Return the [X, Y] coordinate for the center point of the cell that contains the specified text.  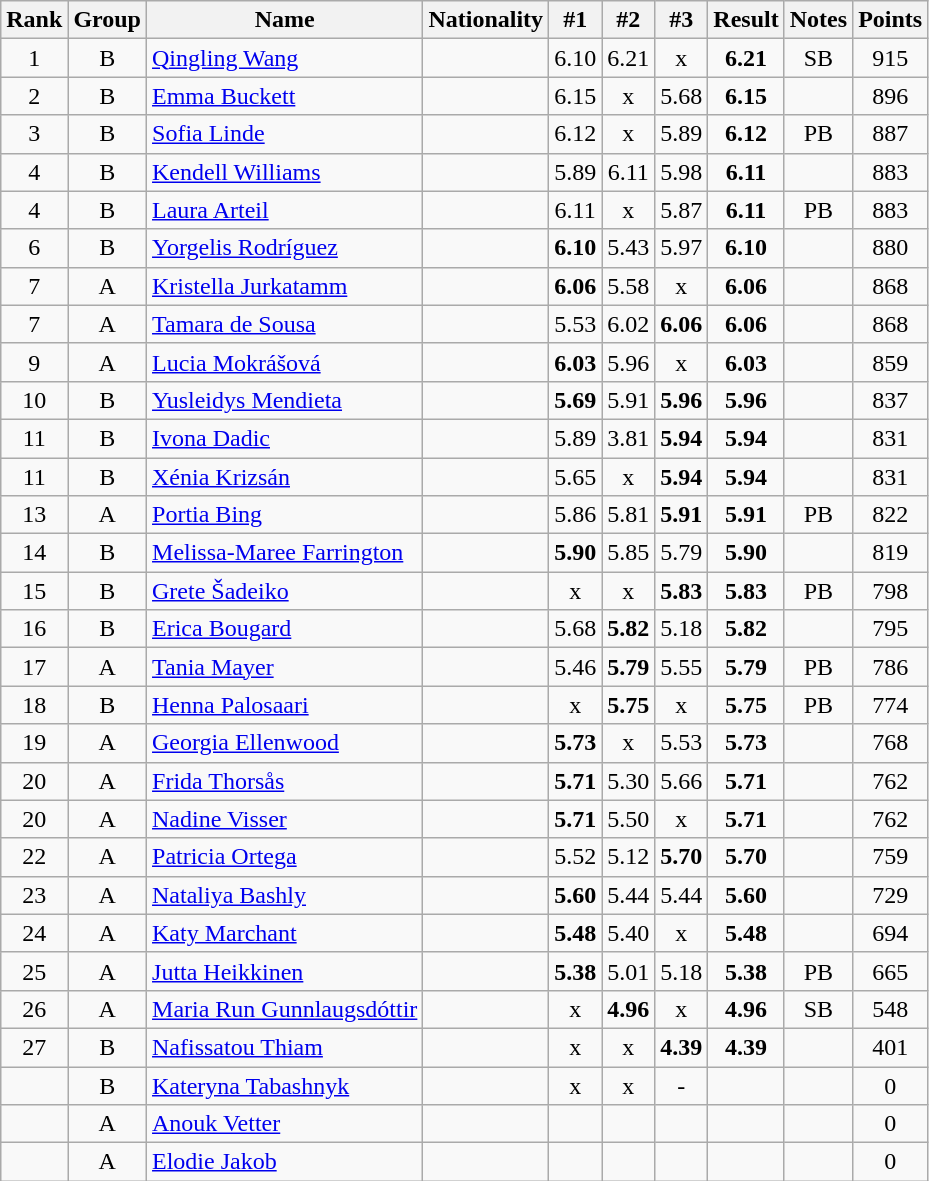
729 [890, 895]
5.66 [682, 781]
2 [34, 96]
880 [890, 248]
Lucia Mokrášová [285, 362]
27 [34, 1047]
Frida Thorsås [285, 781]
3.81 [628, 438]
Laura Arteil [285, 210]
Nadine Visser [285, 819]
6.02 [628, 324]
786 [890, 667]
26 [34, 1009]
#2 [628, 20]
795 [890, 629]
5.58 [628, 286]
Erica Bougard [285, 629]
5.65 [576, 477]
24 [34, 933]
5.97 [682, 248]
Notes [818, 20]
13 [34, 515]
16 [34, 629]
Jutta Heikkinen [285, 971]
Name [285, 20]
14 [34, 553]
Nafissatou Thiam [285, 1047]
774 [890, 705]
768 [890, 743]
665 [890, 971]
10 [34, 400]
5.81 [628, 515]
18 [34, 705]
Anouk Vetter [285, 1124]
5.55 [682, 667]
22 [34, 857]
5.86 [576, 515]
1 [34, 58]
Melissa-Maree Farrington [285, 553]
#3 [682, 20]
Grete Šadeiko [285, 591]
- [682, 1085]
Result [746, 20]
Tania Mayer [285, 667]
Nationality [486, 20]
Kateryna Tabashnyk [285, 1085]
19 [34, 743]
Group [108, 20]
6 [34, 248]
Henna Palosaari [285, 705]
17 [34, 667]
5.12 [628, 857]
915 [890, 58]
837 [890, 400]
5.50 [628, 819]
Qingling Wang [285, 58]
Portia Bing [285, 515]
548 [890, 1009]
5.46 [576, 667]
5.40 [628, 933]
Maria Run Gunnlaugsdóttir [285, 1009]
5.85 [628, 553]
859 [890, 362]
#1 [576, 20]
Sofia Linde [285, 134]
819 [890, 553]
896 [890, 96]
23 [34, 895]
5.43 [628, 248]
Kendell Williams [285, 172]
Patricia Ortega [285, 857]
Emma Buckett [285, 96]
Points [890, 20]
5.69 [576, 400]
694 [890, 933]
Xénia Krizsán [285, 477]
Katy Marchant [285, 933]
25 [34, 971]
Yusleidys Mendieta [285, 400]
5.87 [682, 210]
9 [34, 362]
798 [890, 591]
Tamara de Sousa [285, 324]
5.01 [628, 971]
15 [34, 591]
Rank [34, 20]
759 [890, 857]
5.30 [628, 781]
Nataliya Bashly [285, 895]
5.98 [682, 172]
Kristella Jurkatamm [285, 286]
887 [890, 134]
3 [34, 134]
Elodie Jakob [285, 1162]
5.52 [576, 857]
Ivona Dadic [285, 438]
Georgia Ellenwood [285, 743]
401 [890, 1047]
822 [890, 515]
Yorgelis Rodríguez [285, 248]
